Find where the given text appears and provide that cell's center as (x, y) coordinate. 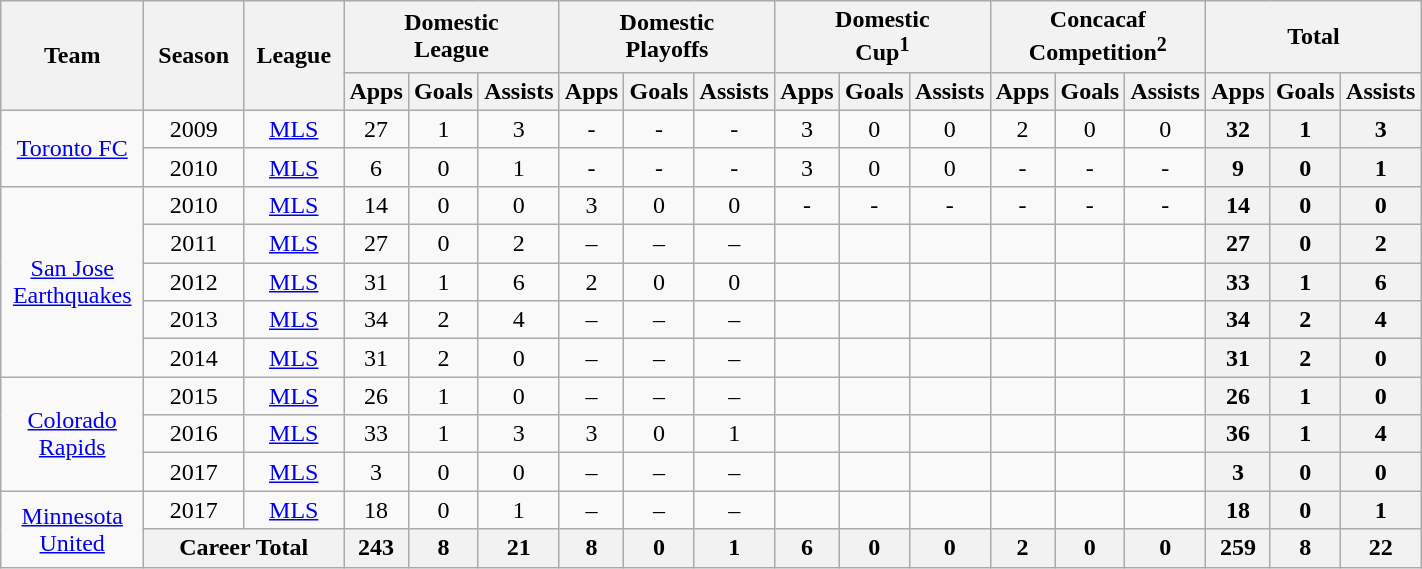
2014 (194, 358)
League (294, 56)
2011 (194, 244)
259 (1238, 548)
9 (1238, 167)
36 (1238, 434)
Minnesota United (72, 529)
2016 (194, 434)
2015 (194, 396)
Total (1314, 37)
32 (1238, 129)
San Jose Earthquakes (72, 281)
2009 (194, 129)
Team (72, 56)
Colorado Rapids (72, 434)
DomesticLeague (452, 37)
ConcacafCompetition2 (1098, 37)
DomesticCup1 (882, 37)
DomesticPlayoffs (666, 37)
22 (1380, 548)
Career Total (244, 548)
Season (194, 56)
2013 (194, 320)
243 (376, 548)
2012 (194, 282)
21 (518, 548)
Toronto FC (72, 148)
